Provide the [X, Y] coordinate of the cell's center where the given text is located.  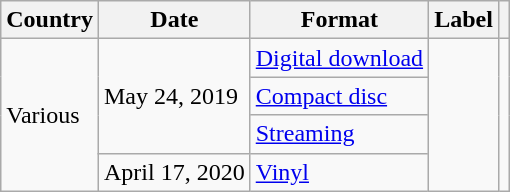
Compact disc [339, 96]
Format [339, 20]
Vinyl [339, 172]
April 17, 2020 [174, 172]
May 24, 2019 [174, 96]
Country [50, 20]
Digital download [339, 58]
Label [464, 20]
Streaming [339, 134]
Date [174, 20]
Various [50, 115]
